Identify which cell holds the provided text, then report its [x, y] central coordinate. 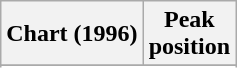
Peakposition [189, 34]
Chart (1996) [72, 34]
